Return (X, Y) of the center of cell containing provided text 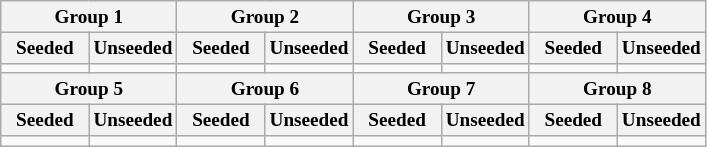
Group 1 (89, 17)
Group 4 (617, 17)
Group 5 (89, 89)
Group 3 (441, 17)
Group 2 (265, 17)
Group 6 (265, 89)
Group 8 (617, 89)
Group 7 (441, 89)
